Detect which cell encompasses the target text, then output its [X, Y] center coordinate. 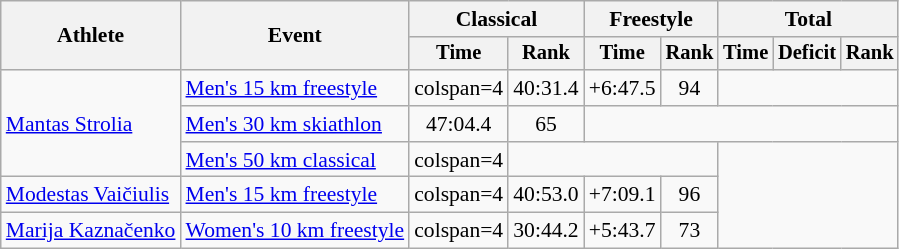
Total [808, 19]
40:53.0 [546, 195]
Event [294, 36]
Mantas Strolia [91, 124]
Marija Kaznačenko [91, 231]
30:44.2 [546, 231]
40:31.4 [546, 88]
Deficit [807, 54]
96 [690, 195]
47:04.4 [458, 124]
Classical [496, 19]
+6:47.5 [622, 88]
+5:43.7 [622, 231]
65 [546, 124]
94 [690, 88]
Athlete [91, 36]
Men's 30 km skiathlon [294, 124]
Women's 10 km freestyle [294, 231]
73 [690, 231]
Freestyle [651, 19]
Modestas Vaičiulis [91, 195]
+7:09.1 [622, 195]
Men's 50 km classical [294, 160]
